Search for the cell housing the specified text and yield its [x, y] center coordinate. 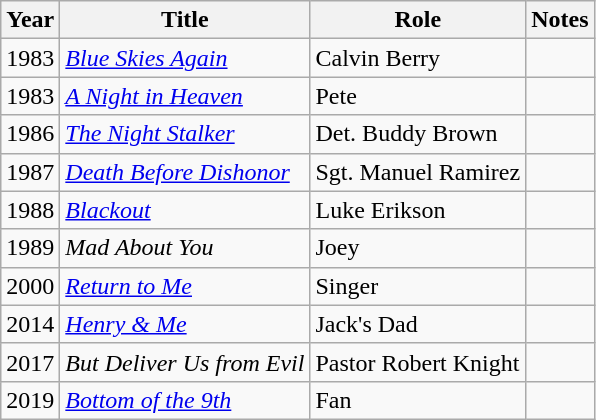
1986 [30, 134]
The Night Stalker [185, 134]
2017 [30, 362]
Det. Buddy Brown [418, 134]
Pete [418, 96]
Pastor Robert Knight [418, 362]
2000 [30, 286]
Singer [418, 286]
Death Before Dishonor [185, 172]
But Deliver Us from Evil [185, 362]
2014 [30, 324]
Notes [560, 20]
1987 [30, 172]
Henry & Me [185, 324]
Luke Erikson [418, 210]
Role [418, 20]
Year [30, 20]
Title [185, 20]
1988 [30, 210]
Calvin Berry [418, 58]
Blackout [185, 210]
1989 [30, 248]
Joey [418, 248]
2019 [30, 400]
Bottom of the 9th [185, 400]
Blue Skies Again [185, 58]
Sgt. Manuel Ramirez [418, 172]
Fan [418, 400]
Mad About You [185, 248]
Jack's Dad [418, 324]
A Night in Heaven [185, 96]
Return to Me [185, 286]
